Determine the [X, Y] coordinate at the center of the cell enclosing the given text.  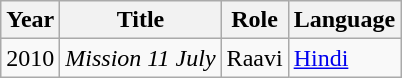
Mission 11 July [140, 58]
Year [30, 20]
Hindi [344, 58]
Title [140, 20]
Raavi [254, 58]
Role [254, 20]
Language [344, 20]
2010 [30, 58]
